Capture the cell that displays the provided text and extract its [X, Y] central coordinate. 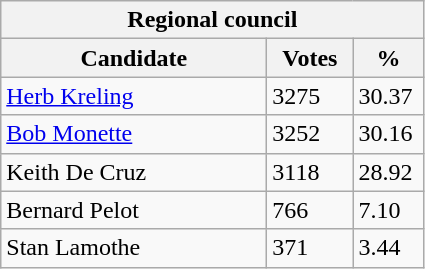
3.44 [388, 248]
Bob Monette [134, 134]
Bernard Pelot [134, 210]
Stan Lamothe [134, 248]
Herb Kreling [134, 96]
3118 [310, 172]
Regional council [212, 20]
Candidate [134, 58]
Votes [310, 58]
3252 [310, 134]
Keith De Cruz [134, 172]
766 [310, 210]
28.92 [388, 172]
3275 [310, 96]
30.16 [388, 134]
% [388, 58]
30.37 [388, 96]
371 [310, 248]
7.10 [388, 210]
